From the cell containing the given text, extract its center point as (X, Y) coordinate. 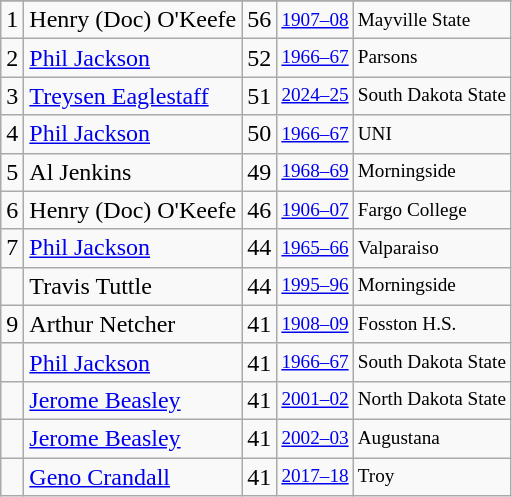
2024–25 (315, 96)
56 (260, 20)
Mayville State (432, 20)
UNI (432, 134)
1907–08 (315, 20)
Travis Tuttle (133, 286)
2001–02 (315, 400)
1906–07 (315, 210)
Augustana (432, 438)
1968–69 (315, 172)
1908–09 (315, 324)
52 (260, 58)
49 (260, 172)
1965–66 (315, 248)
2 (12, 58)
1 (12, 20)
4 (12, 134)
7 (12, 248)
2002–03 (315, 438)
North Dakota State (432, 400)
9 (12, 324)
51 (260, 96)
Fargo College (432, 210)
2017–18 (315, 477)
Treysen Eaglestaff (133, 96)
6 (12, 210)
1995–96 (315, 286)
50 (260, 134)
46 (260, 210)
Al Jenkins (133, 172)
Geno Crandall (133, 477)
Parsons (432, 58)
3 (12, 96)
Valparaiso (432, 248)
5 (12, 172)
Troy (432, 477)
Arthur Netcher (133, 324)
Fosston H.S. (432, 324)
